Return the [X, Y] coordinate for the center point of the cell that contains the specified text.  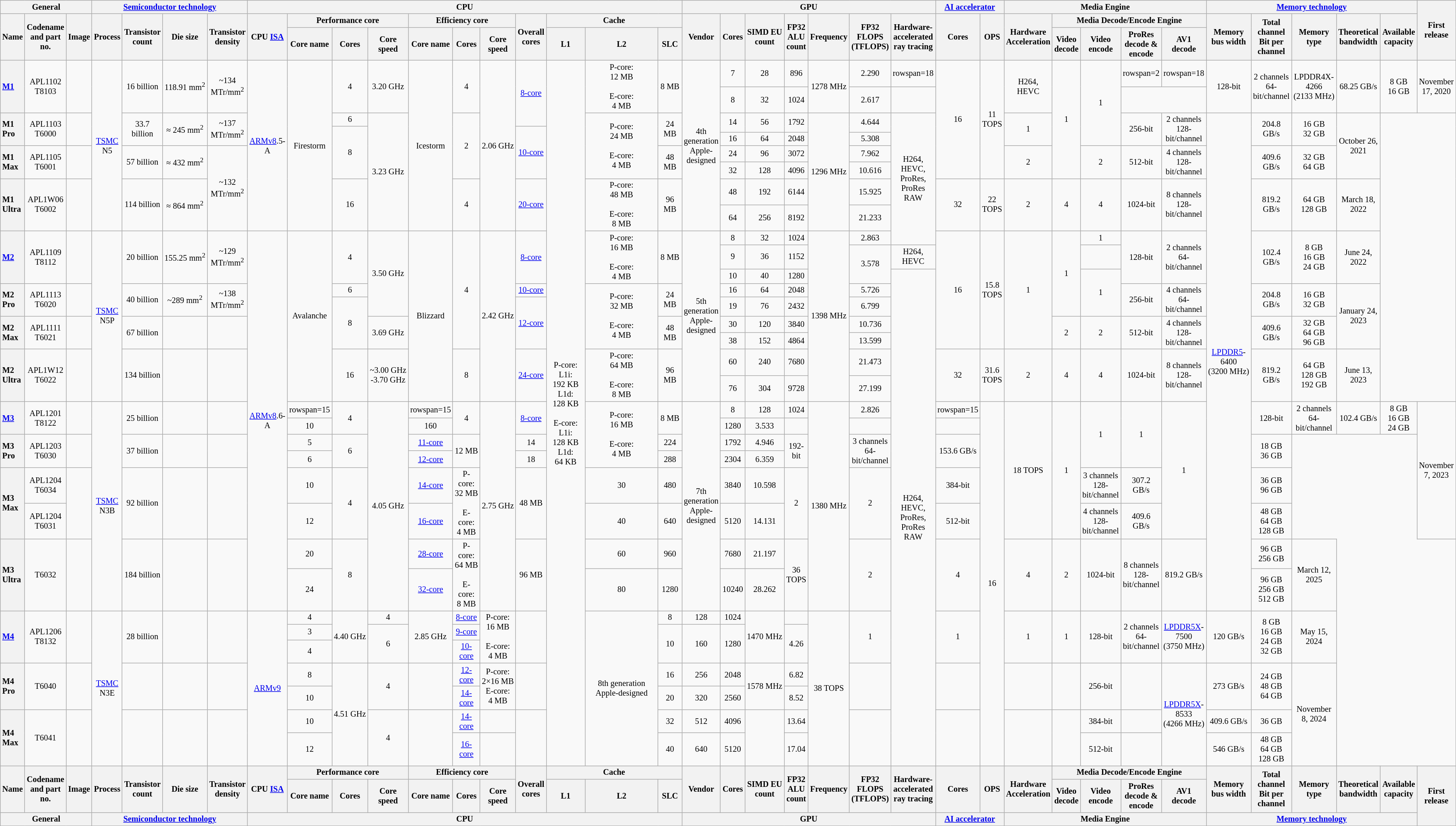
14.131 [765, 521]
3 channels128-bit/channel [1101, 485]
2304 [733, 459]
Icestorm [430, 145]
≈ 432 mm2 [185, 162]
28-core [430, 554]
6.359 [765, 459]
LPDDR5-6400(3200 MHz) [1229, 362]
5.726 [870, 290]
M1 [13, 86]
192-bit [796, 451]
7th generation Apple-designed [701, 506]
APL1109T8112 [45, 257]
24 GB48 GB64 GB [1271, 686]
3072 [796, 154]
16 billion [142, 86]
6.82 [796, 675]
2560 [733, 698]
M1 Pro [13, 129]
21.233 [870, 218]
APL1W12T6022 [45, 375]
~129 MTr/mm2 [228, 257]
64 GB128 GB192 GB [1314, 375]
19 [733, 306]
~3.00 GHz-3.70 GHz [388, 375]
3.533 [765, 426]
57 billion [142, 162]
134 billion [142, 375]
96 [765, 154]
68.25 GB/s [1359, 86]
480 [670, 485]
960 [670, 554]
56 [765, 122]
November 17, 2020 [1436, 86]
3 [310, 632]
3.578 [870, 264]
4 channels64-bit/channel [1184, 300]
11 TOPS [992, 119]
37 billion [142, 451]
M4 [13, 637]
120 [765, 324]
13.64 [796, 721]
28.262 [765, 590]
3.23 GHz [388, 172]
64 GB128 GB [1314, 205]
8 GB16 GB [1399, 86]
12 MB [467, 451]
1296 MHz [829, 172]
APL1102T8103 [45, 86]
36 GB96 GB [1271, 485]
273 GB/s [1229, 686]
1398 MHz [829, 316]
Blizzard [430, 316]
15.8 TOPS [992, 290]
M3 Max [13, 503]
ARMv8.6-A [267, 420]
32-core [430, 590]
P-core:L1i: 192 KBL1d: 128 KBE-core:L1i: 128 KBL1d: 64 KB [566, 413]
21.473 [870, 362]
28 [765, 73]
8192 [796, 218]
≈ 864 mm2 [185, 205]
4.26 [796, 644]
192 [765, 191]
M2 Max [13, 332]
APL1113T6020 [45, 300]
M1 Ultra [13, 205]
31.6 TOPS [992, 375]
114 billion [142, 205]
6.799 [870, 306]
2.75 GHz [498, 506]
T6032 [45, 575]
P-core:12 MBE-core:4 MB [622, 86]
2432 [796, 306]
≈ 245 mm2 [185, 129]
7.962 [870, 154]
LPDDR5X-8533 (4266 MHz) [1184, 714]
155.25 mm2 [185, 257]
1578 MHz [765, 686]
June 13, 2023 [1359, 375]
March 12, 2025 [1314, 575]
M2 [13, 257]
January 24, 2023 [1359, 316]
November 8, 2024 [1314, 714]
May 15, 2024 [1314, 637]
18 TOPS [1028, 471]
LPDDR4X-4266(2133 MHz) [1314, 86]
4864 [796, 341]
3.20 GHz [388, 86]
36 GB [1271, 721]
TSMCN3B [107, 506]
20 billion [142, 257]
5th generation Apple-designed [701, 316]
3.69 GHz [388, 332]
224 [670, 442]
36 TOPS [796, 575]
4.644 [870, 122]
15.925 [870, 191]
22 TOPS [992, 205]
153.6 GB/s [958, 451]
3.50 GHz [388, 274]
Firestorm [310, 145]
ARMv8.5-A [267, 145]
38 [733, 341]
4.05 GHz [388, 506]
18 GB36 GB [1271, 451]
2.826 [870, 410]
512 [701, 721]
17.04 [796, 749]
13.599 [870, 341]
152 [765, 341]
8 GB16 GB24 GB32 GB [1271, 637]
6144 [796, 191]
June 24, 2022 [1359, 257]
APL1204T6034 [45, 485]
rowspan=2 [1141, 73]
T6040 [45, 686]
4.40 GHz [350, 637]
320 [701, 698]
~132 MTr/mm2 [228, 188]
TSMCN5P [107, 316]
October 26, 2021 [1359, 145]
APL1W06T6002 [45, 205]
7 [733, 73]
20-core [531, 205]
27.199 [870, 388]
10.736 [870, 324]
5 [310, 442]
~137 MTr/mm2 [228, 129]
M4 Pro [13, 686]
Avalanche [310, 316]
APL1105T6001 [45, 162]
M3 [13, 418]
2.85 GHz [430, 637]
9 [733, 257]
March 18, 2022 [1359, 205]
APL1203T6030 [45, 451]
TSMCN5 [107, 145]
33.7 billion [142, 129]
67 billion [142, 332]
546 GB/s [1229, 749]
8th generation Apple-designed [622, 688]
1278 MHz [829, 86]
~138 MTr/mm2 [228, 300]
36 [765, 257]
T6041 [45, 738]
21.197 [765, 554]
288 [670, 459]
APL1204T6031 [45, 521]
4.946 [765, 442]
38 TOPS [829, 688]
P-core:48 MBE-core:8 MB [622, 205]
184 billion [142, 575]
P-core:2×16 MBE-core:4 MB [498, 686]
10240 [733, 590]
24-core [531, 375]
32 GB64 GB [1314, 162]
2.617 [870, 99]
240 [765, 362]
307.2 GB/s [1141, 485]
18 [531, 459]
2.290 [870, 73]
M3 Pro [13, 451]
4.51 GHz [350, 714]
APL1111T6021 [45, 332]
M2 Pro [13, 300]
80 [622, 590]
4th generation Apple-designed [701, 145]
ARMv9 [267, 688]
~289 mm2 [185, 300]
9-core [467, 632]
32 GB64 GB96 GB [1314, 332]
8.52 [796, 698]
48 [733, 191]
TSMCN3E [107, 688]
40 billion [142, 300]
M2 Ultra [13, 375]
~134 MTr/mm2 [228, 86]
November 7, 2023 [1436, 471]
96 GB256 GB [1271, 554]
3 channels64-bit/channel [870, 451]
25 billion [142, 418]
APL1206T8132 [45, 637]
2 channels128-bit/channel [1184, 129]
120 GB/s [1229, 637]
5.308 [870, 139]
11-core [430, 442]
M4 Max [13, 738]
10.598 [765, 485]
1380 MHz [829, 506]
LPDDR5X-7500 (3750 MHz) [1184, 637]
304 [765, 388]
2.06 GHz [498, 145]
28 billion [142, 637]
APL1103T6000 [45, 129]
96 GB256 GB512 GB [1271, 590]
92 billion [142, 503]
APL1201 T8122 [45, 418]
896 [796, 73]
1470 MHz [765, 637]
P-core:24 MBE-core:4 MB [622, 145]
M1 Max [13, 162]
10.616 [870, 170]
2.42 GHz [498, 316]
1152 [796, 257]
M3 Ultra [13, 575]
118.91 mm2 [185, 86]
2.863 [870, 238]
9728 [796, 388]
